Pinpoint the cell where the given text exists, returning its (X, Y) midpoint coordinate. 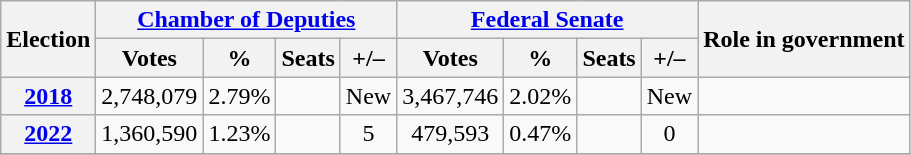
2.79% (240, 96)
Chamber of Deputies (246, 20)
0.47% (540, 134)
5 (368, 134)
Federal Senate (548, 20)
2022 (48, 134)
479,593 (450, 134)
Election (48, 39)
1,360,590 (150, 134)
3,467,746 (450, 96)
2018 (48, 96)
2,748,079 (150, 96)
Role in government (804, 39)
2.02% (540, 96)
1.23% (240, 134)
0 (669, 134)
